Scan for the cell matching the given text and deliver its [x, y] coordinate at center. 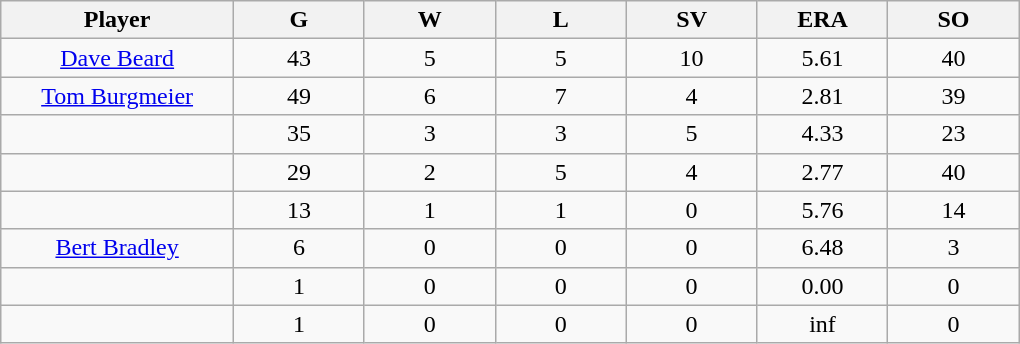
10 [692, 58]
G [298, 20]
5.76 [822, 210]
2 [430, 172]
SV [692, 20]
L [560, 20]
Tom Burgmeier [118, 96]
ERA [822, 20]
SO [954, 20]
49 [298, 96]
7 [560, 96]
2.81 [822, 96]
43 [298, 58]
13 [298, 210]
5.61 [822, 58]
4.33 [822, 134]
23 [954, 134]
14 [954, 210]
W [430, 20]
6.48 [822, 248]
39 [954, 96]
inf [822, 324]
Bert Bradley [118, 248]
35 [298, 134]
0.00 [822, 286]
29 [298, 172]
Dave Beard [118, 58]
Player [118, 20]
2.77 [822, 172]
